Detect which cell encompasses the target text, then output its [x, y] center coordinate. 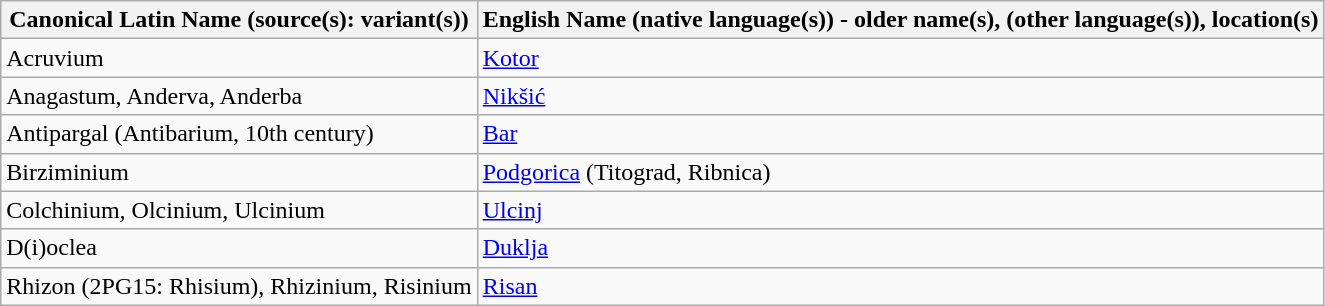
Rhizon (2PG15: Rhisium), Rhizinium, Risinium [239, 286]
Birziminium [239, 172]
Ulcinj [900, 210]
D(i)oclea [239, 248]
English Name (native language(s)) - older name(s), (other language(s)), location(s) [900, 20]
Bar [900, 134]
Anagastum, Anderva, Anderba [239, 96]
Kotor [900, 58]
Canonical Latin Name (source(s): variant(s)) [239, 20]
Duklja [900, 248]
Risan [900, 286]
Acruvium [239, 58]
Antipargal (Antibarium, 10th century) [239, 134]
Colchinium, Olcinium, Ulcinium [239, 210]
Podgorica (Titograd, Ribnica) [900, 172]
Nikšić [900, 96]
